Scan for the cell matching the given text and deliver its (X, Y) coordinate at center. 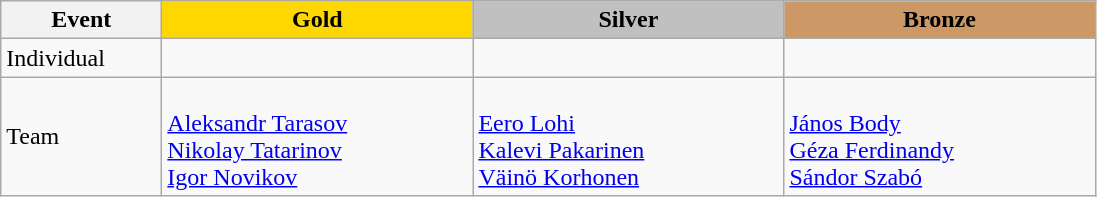
Team (82, 136)
Individual (82, 58)
Gold (318, 20)
Eero Lohi Kalevi Pakarinen Väinö Korhonen (628, 136)
Aleksandr Tarasov Nikolay Tatarinov Igor Novikov (318, 136)
Silver (628, 20)
János Body Géza Ferdinandy Sándor Szabó (940, 136)
Event (82, 20)
Bronze (940, 20)
